Locate the cell with the specified text and output its [x, y] center coordinate. 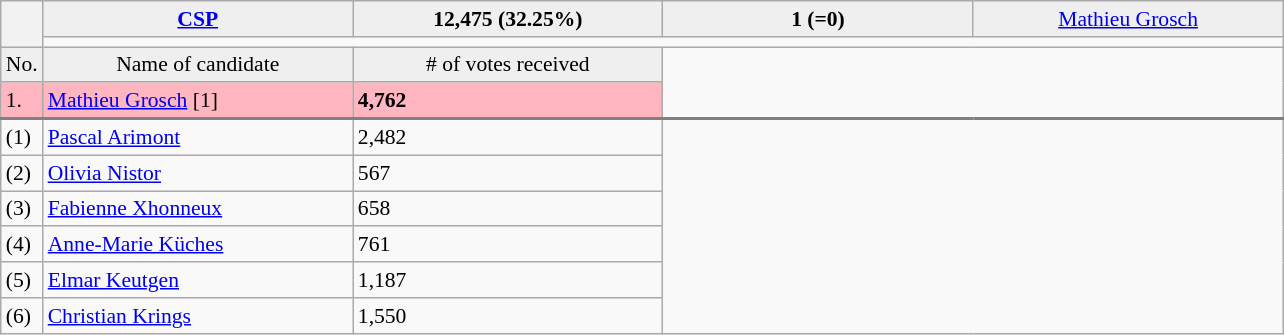
Anne-Marie Küches [198, 245]
(6) [22, 316]
1. [22, 101]
(4) [22, 245]
Christian Krings [198, 316]
(2) [22, 173]
761 [508, 245]
12,475 (32.25%) [508, 19]
Name of candidate [198, 65]
Mathieu Grosch [1128, 19]
(5) [22, 280]
No. [22, 65]
658 [508, 209]
1,187 [508, 280]
Elmar Keutgen [198, 280]
567 [508, 173]
1,550 [508, 316]
Olivia Nistor [198, 173]
CSP [198, 19]
Pascal Arimont [198, 137]
2,482 [508, 137]
Mathieu Grosch [1] [198, 101]
(1) [22, 137]
Fabienne Xhonneux [198, 209]
4,762 [508, 101]
# of votes received [508, 65]
1 (=0) [818, 19]
(3) [22, 209]
